Determine the [x, y] coordinate at the center of the cell enclosing the given text.  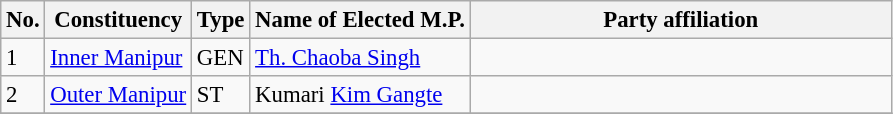
Constituency [118, 20]
1 [23, 58]
Type [221, 20]
Outer Manipur [118, 95]
Party affiliation [680, 20]
Th. Chaoba Singh [360, 58]
ST [221, 95]
2 [23, 95]
Inner Manipur [118, 58]
Kumari Kim Gangte [360, 95]
No. [23, 20]
GEN [221, 58]
Name of Elected M.P. [360, 20]
